Determine the (x, y) coordinate at the center of the cell enclosing the given text.  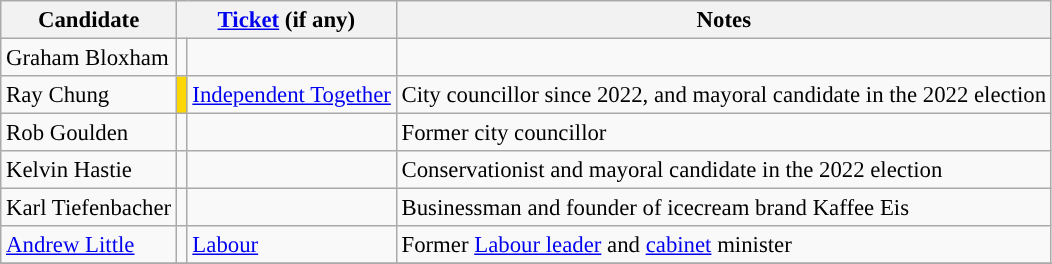
Ray Chung (89, 95)
Former city councillor (724, 133)
Notes (724, 20)
Karl Tiefenbacher (89, 208)
Businessman and founder of icecream brand Kaffee Eis (724, 208)
Ticket (if any) (286, 20)
Conservationist and mayoral candidate in the 2022 election (724, 170)
Labour (292, 245)
Kelvin Hastie (89, 170)
Graham Bloxham (89, 58)
Independent Together (292, 95)
Rob Goulden (89, 133)
City councillor since 2022, and mayoral candidate in the 2022 election (724, 95)
Former Labour leader and cabinet minister (724, 245)
Candidate (89, 20)
Andrew Little (89, 245)
